Search for the cell housing the specified text and yield its [x, y] center coordinate. 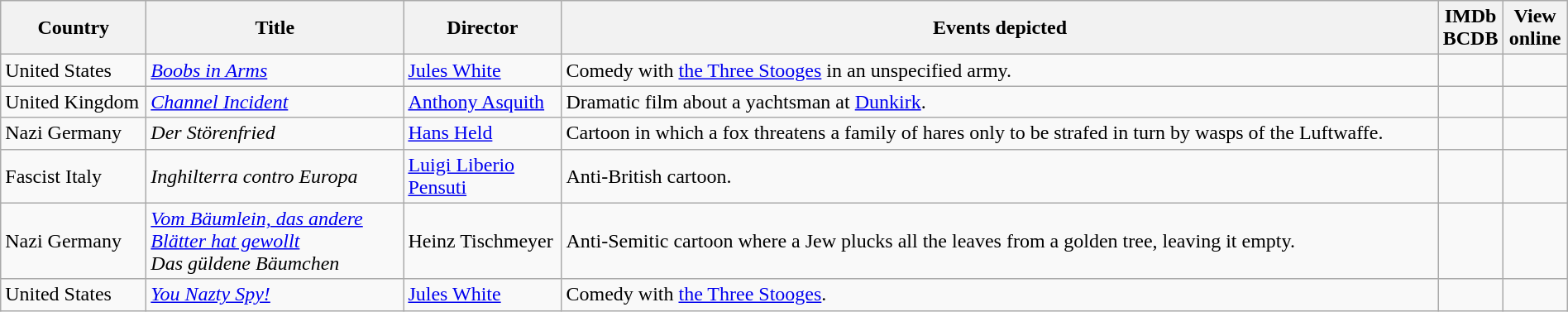
Viewonline [1535, 28]
Luigi Liberio Pensuti [483, 175]
Anthony Asquith [483, 102]
Dramatic film about a yachtsman at Dunkirk. [1000, 102]
Der Störenfried [275, 133]
IMDbBCDB [1470, 28]
Heinz Tischmeyer [483, 241]
Hans Held [483, 133]
You Nazty Spy! [275, 295]
Fascist Italy [74, 175]
Comedy with the Three Stooges in an unspecified army. [1000, 70]
United Kingdom [74, 102]
Anti-British cartoon. [1000, 175]
Vom Bäumlein, das andere Blätter hat gewolltDas güldene Bäumchen [275, 241]
Cartoon in which a fox threatens a family of hares only to be strafed in turn by wasps of the Luftwaffe. [1000, 133]
Anti-Semitic cartoon where a Jew plucks all the leaves from a golden tree, leaving it empty. [1000, 241]
Comedy with the Three Stooges. [1000, 295]
Country [74, 28]
Events depicted [1000, 28]
Director [483, 28]
Title [275, 28]
Channel Incident [275, 102]
Boobs in Arms [275, 70]
Inghilterra contro Europa [275, 175]
